Capture the cell that displays the provided text and extract its [x, y] central coordinate. 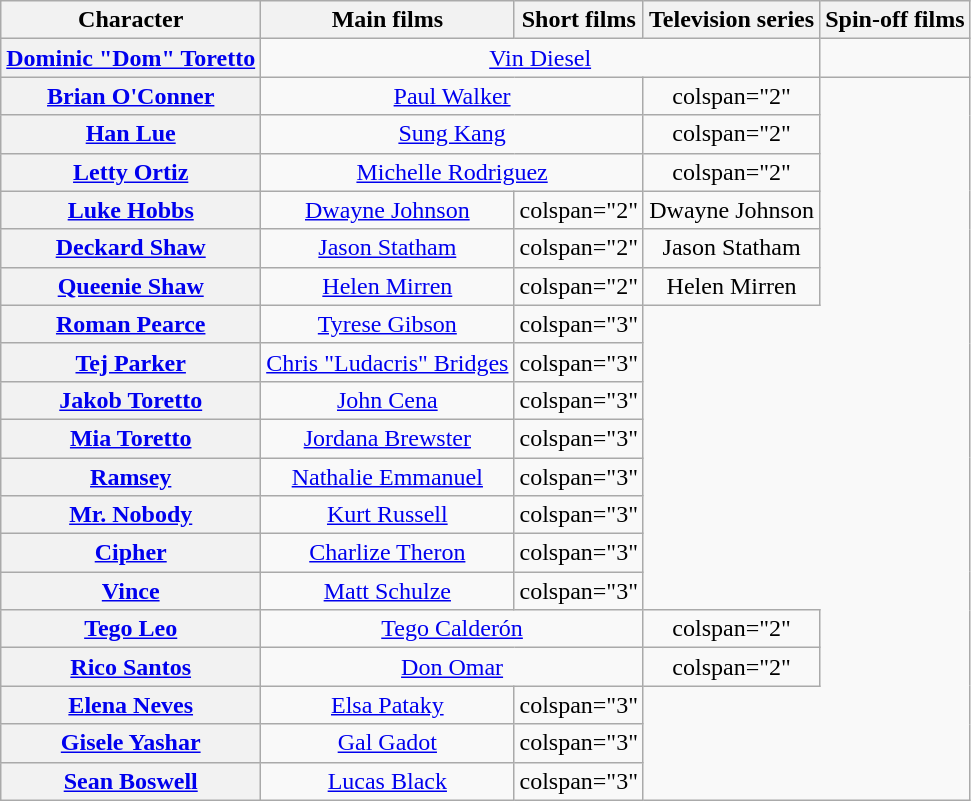
Tyrese Gibson [388, 324]
Dominic "Dom" Toretto [131, 58]
Cipher [131, 553]
Vin Diesel [540, 58]
Luke Hobbs [131, 210]
Brian O'Conner [131, 96]
Character [131, 20]
Jakob Toretto [131, 400]
Kurt Russell [388, 515]
Mia Toretto [131, 438]
Roman Pearce [131, 324]
Vince [131, 591]
Matt Schulze [388, 591]
Rico Santos [131, 667]
Elsa Pataky [388, 705]
Tego Leo [131, 629]
Charlize Theron [388, 553]
John Cena [388, 400]
Michelle Rodriguez [452, 172]
Television series [731, 20]
Paul Walker [452, 96]
Tej Parker [131, 362]
Tego Calderón [452, 629]
Chris "Ludacris" Bridges [388, 362]
Main films [388, 20]
Ramsey [131, 477]
Letty Ortiz [131, 172]
Sean Boswell [131, 781]
Jordana Brewster [388, 438]
Mr. Nobody [131, 515]
Spin-off films [895, 20]
Gal Gadot [388, 743]
Deckard Shaw [131, 248]
Han Lue [131, 134]
Don Omar [452, 667]
Queenie Shaw [131, 286]
Short films [579, 20]
Nathalie Emmanuel [388, 477]
Elena Neves [131, 705]
Gisele Yashar [131, 743]
Lucas Black [388, 781]
Sung Kang [452, 134]
